Provide the (x, y) coordinate of the cell's center where the given text is located.  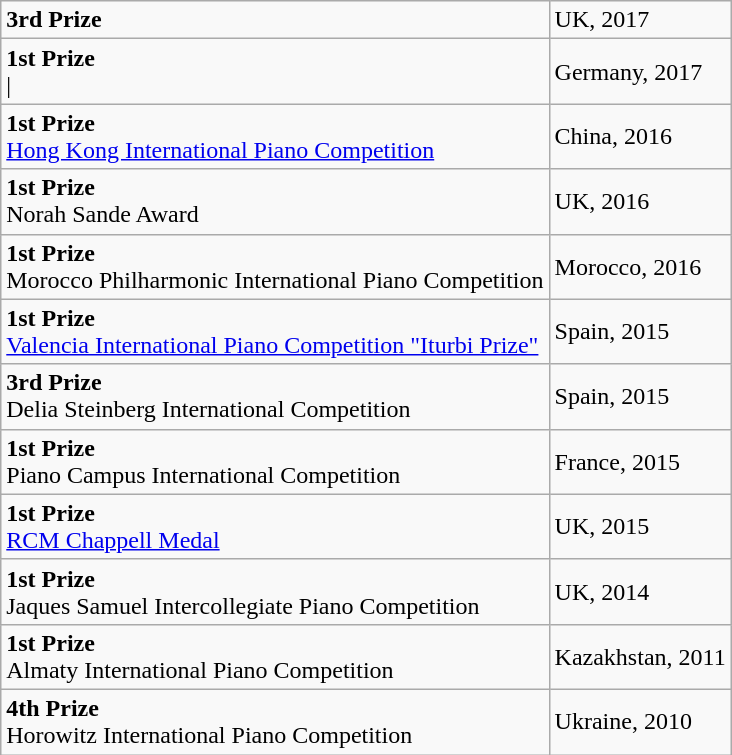
UK, 2016 (640, 202)
3rd PrizeDelia Steinberg International Competition (275, 396)
Morocco, 2016 (640, 266)
Germany, 2017 (640, 72)
UK, 2017 (640, 20)
1st PrizeNorah Sande Award (275, 202)
France, 2015 (640, 462)
1st PrizeHong Kong International Piano Competition (275, 136)
1st PrizeAlmaty International Piano Competition (275, 656)
1st PrizeJaques Samuel Intercollegiate Piano Competition (275, 592)
1st PrizeRCM Chappell Medal (275, 526)
1st PrizeMorocco Philharmonic International Piano Competition (275, 266)
China, 2016 (640, 136)
UK, 2014 (640, 592)
1st PrizePiano Campus International Competition (275, 462)
4th PrizeHorowitz International Piano Competition (275, 722)
1st Prize | (275, 72)
Kazakhstan, 2011 (640, 656)
1st PrizeValencia International Piano Competition "Iturbi Prize" (275, 332)
UK, 2015 (640, 526)
Ukraine, 2010 (640, 722)
3rd Prize (275, 20)
